Identify which cell holds the provided text, then report its (x, y) central coordinate. 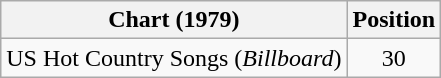
Position (394, 20)
US Hot Country Songs (Billboard) (174, 58)
Chart (1979) (174, 20)
30 (394, 58)
